Determine the (X, Y) coordinate at the center of the cell enclosing the given text.  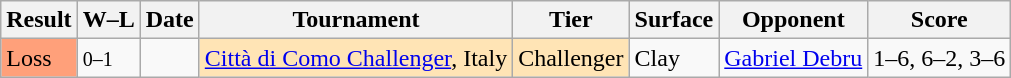
Gabriel Debru (794, 58)
Tier (571, 20)
W–L (108, 20)
Date (170, 20)
1–6, 6–2, 3–6 (940, 58)
Score (940, 20)
Città di Como Challenger, Italy (356, 58)
Surface (674, 20)
Challenger (571, 58)
Tournament (356, 20)
Result (39, 20)
0–1 (108, 58)
Opponent (794, 20)
Clay (674, 58)
Loss (39, 58)
